Pinpoint the cell where the given text exists, returning its (X, Y) midpoint coordinate. 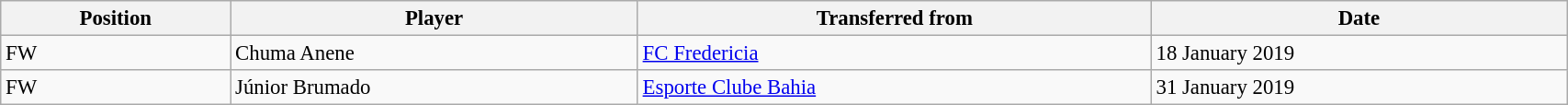
Date (1359, 18)
31 January 2019 (1359, 87)
FC Fredericia (895, 53)
Transferred from (895, 18)
Chuma Anene (434, 53)
Esporte Clube Bahia (895, 87)
Júnior Brumado (434, 87)
Player (434, 18)
18 January 2019 (1359, 53)
Position (116, 18)
